Detect which cell encompasses the target text, then output its [X, Y] center coordinate. 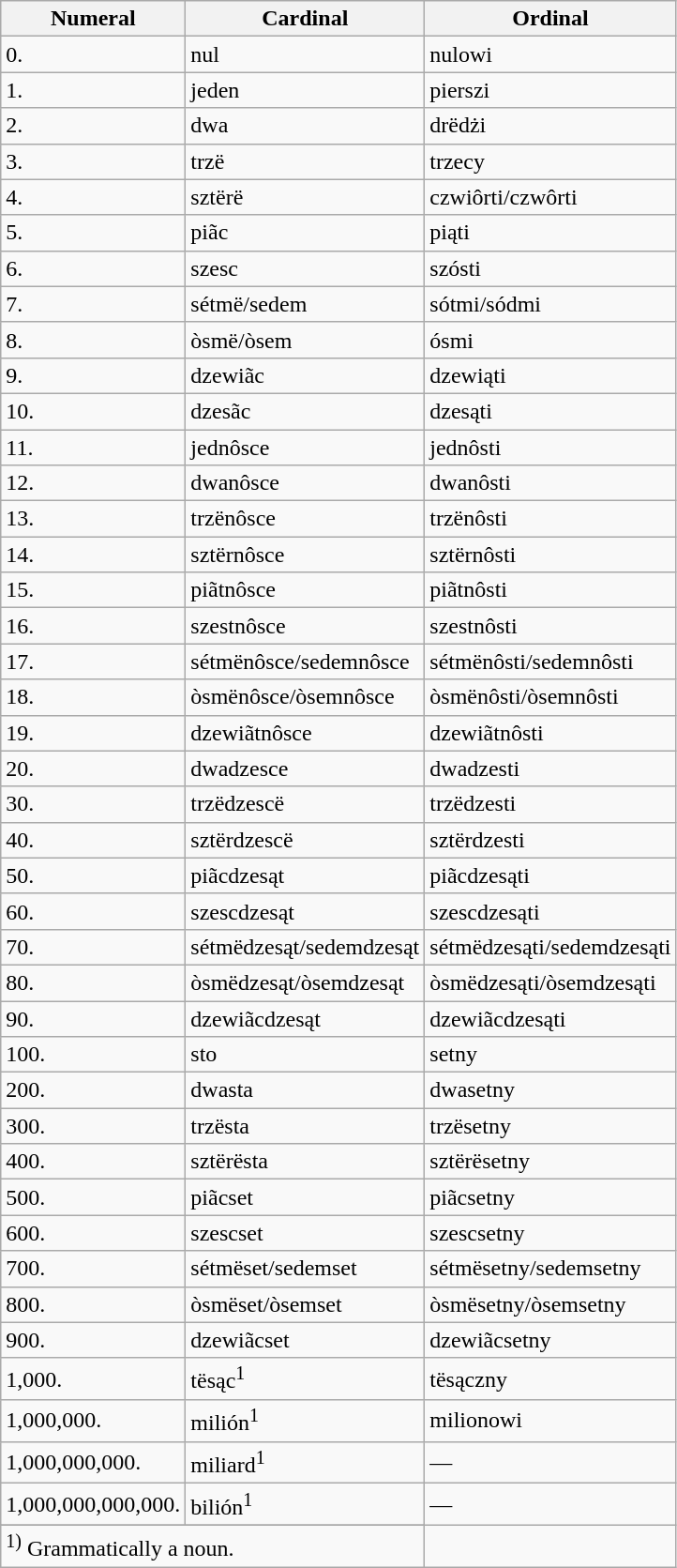
11. [94, 448]
czwiôrti/czwôrti [550, 197]
drëdżi [550, 126]
piãtnôsce [306, 590]
50. [94, 875]
12. [94, 483]
dwasta [306, 1090]
700. [94, 1269]
900. [94, 1340]
òsmëdzesąt/òsemdzesąt [306, 982]
piãcsetny [550, 1197]
òsmë/òsem [306, 340]
30. [94, 804]
15. [94, 590]
1) Grammatically a noun. [213, 1546]
sztërësta [306, 1162]
dzewiãcdzesąti [550, 1018]
szestnôsce [306, 626]
szestnôsti [550, 626]
0. [94, 54]
dzewiãcsetny [550, 1340]
sétmënôsce/sedemnôsce [306, 662]
trzëdzescë [306, 804]
90. [94, 1018]
1,000,000,000. [94, 1462]
dwadzesti [550, 769]
miliard1 [306, 1462]
3. [94, 161]
Numeral [94, 19]
dzesąti [550, 411]
300. [94, 1126]
piãcdzesąt [306, 875]
trzënôsce [306, 519]
piąti [550, 233]
sztërnôsce [306, 555]
200. [94, 1090]
trzësetny [550, 1126]
800. [94, 1304]
setny [550, 1055]
tësączny [550, 1379]
80. [94, 982]
dwadzesce [306, 769]
dwanôsce [306, 483]
2. [94, 126]
sótmi/sódmi [550, 304]
trzësta [306, 1126]
sztërë [306, 197]
1,000,000,000,000. [94, 1505]
nulowi [550, 54]
sétmënôsti/sedemnôsti [550, 662]
dwasetny [550, 1090]
Cardinal [306, 19]
piãtnôsti [550, 590]
dzewiãtnôsti [550, 733]
40. [94, 840]
dwanôsti [550, 483]
sztërnôsti [550, 555]
szescdzesąti [550, 911]
14. [94, 555]
1. [94, 90]
10. [94, 411]
szescdzesąt [306, 911]
1,000,000. [94, 1421]
sétmëdzesąt/sedemdzesąt [306, 947]
dzewiãtnôsce [306, 733]
4. [94, 197]
70. [94, 947]
sétmë/sedem [306, 304]
szescset [306, 1233]
sétmëdzesąti/sedemdzesąti [550, 947]
trzëdzesti [550, 804]
17. [94, 662]
sétmëset/sedemset [306, 1269]
jednôsti [550, 448]
piãcset [306, 1197]
ósmi [550, 340]
dzesãc [306, 411]
7. [94, 304]
sztërdzesti [550, 840]
jednôsce [306, 448]
400. [94, 1162]
Ordinal [550, 19]
piãc [306, 233]
trzë [306, 161]
milionowi [550, 1421]
18. [94, 697]
trzënôsti [550, 519]
sztërdzescë [306, 840]
19. [94, 733]
20. [94, 769]
milión1 [306, 1421]
dzewiãcset [306, 1340]
sztërësetny [550, 1162]
60. [94, 911]
sto [306, 1055]
pierszi [550, 90]
òsmënôsce/òsemnôsce [306, 697]
100. [94, 1055]
5. [94, 233]
òsmësetny/òsemsetny [550, 1304]
1,000. [94, 1379]
òsmëset/òsemset [306, 1304]
dzewiãc [306, 375]
szesc [306, 268]
600. [94, 1233]
bilión1 [306, 1505]
dzewiąti [550, 375]
500. [94, 1197]
szósti [550, 268]
sétmësetny/sedemsetny [550, 1269]
6. [94, 268]
jeden [306, 90]
tësąc1 [306, 1379]
òsmëdzesąti/òsemdzesąti [550, 982]
dwa [306, 126]
nul [306, 54]
9. [94, 375]
szescsetny [550, 1233]
piãcdzesąti [550, 875]
òsmënôsti/òsemnôsti [550, 697]
8. [94, 340]
16. [94, 626]
trzecy [550, 161]
dzewiãcdzesąt [306, 1018]
13. [94, 519]
